Find where the given text appears and provide that cell's center as [X, Y] coordinate. 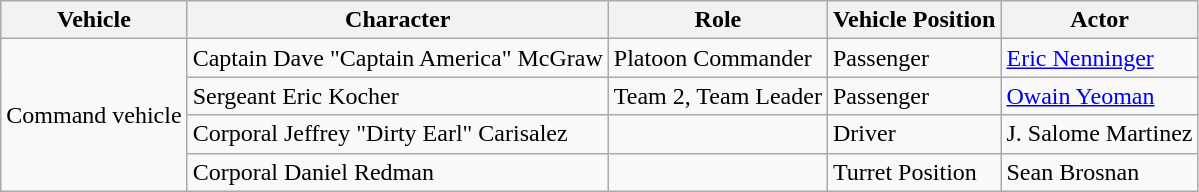
Corporal Jeffrey "Dirty Earl" Carisalez [398, 134]
Turret Position [914, 172]
Character [398, 20]
J. Salome Martinez [1100, 134]
Sergeant Eric Kocher [398, 96]
Role [718, 20]
Actor [1100, 20]
Platoon Commander [718, 58]
Owain Yeoman [1100, 96]
Vehicle Position [914, 20]
Command vehicle [94, 115]
Sean Brosnan [1100, 172]
Team 2, Team Leader [718, 96]
Eric Nenninger [1100, 58]
Driver [914, 134]
Vehicle [94, 20]
Captain Dave "Captain America" McGraw [398, 58]
Corporal Daniel Redman [398, 172]
